Search for the cell housing the specified text and yield its [X, Y] center coordinate. 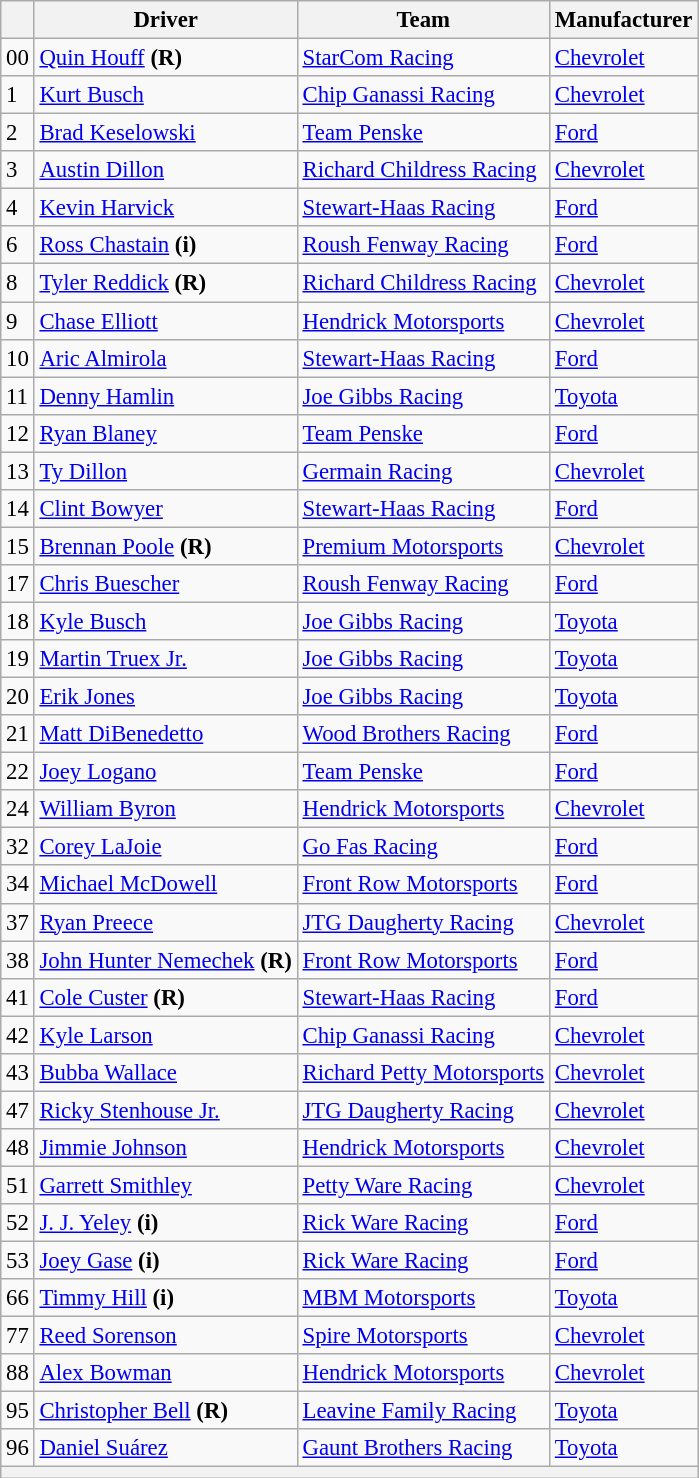
William Byron [166, 809]
22 [18, 772]
14 [18, 509]
11 [18, 396]
Ross Chastain (i) [166, 245]
15 [18, 546]
32 [18, 847]
21 [18, 734]
Joey Logano [166, 772]
Ryan Blaney [166, 433]
Premium Motorsports [423, 546]
34 [18, 885]
47 [18, 1110]
12 [18, 433]
Driver [166, 20]
88 [18, 1373]
Clint Bowyer [166, 509]
Kyle Busch [166, 621]
Ty Dillon [166, 471]
Petty Ware Racing [423, 1185]
43 [18, 1073]
17 [18, 584]
Joey Gase (i) [166, 1261]
42 [18, 1035]
Jimmie Johnson [166, 1148]
8 [18, 283]
Germain Racing [423, 471]
Go Fas Racing [423, 847]
MBM Motorsports [423, 1298]
Manufacturer [623, 20]
24 [18, 809]
Chase Elliott [166, 321]
Wood Brothers Racing [423, 734]
Daniel Suárez [166, 1449]
Kevin Harvick [166, 208]
Brad Keselowski [166, 133]
Richard Petty Motorsports [423, 1073]
38 [18, 960]
53 [18, 1261]
Christopher Bell (R) [166, 1411]
Leavine Family Racing [423, 1411]
Brennan Poole (R) [166, 546]
Bubba Wallace [166, 1073]
Alex Bowman [166, 1373]
Martin Truex Jr. [166, 659]
Aric Almirola [166, 358]
Garrett Smithley [166, 1185]
StarCom Racing [423, 58]
Erik Jones [166, 697]
37 [18, 922]
00 [18, 58]
10 [18, 358]
Matt DiBenedetto [166, 734]
Austin Dillon [166, 170]
Chris Buescher [166, 584]
Timmy Hill (i) [166, 1298]
4 [18, 208]
John Hunter Nemechek (R) [166, 960]
2 [18, 133]
96 [18, 1449]
77 [18, 1336]
Quin Houff (R) [166, 58]
Ryan Preece [166, 922]
Kyle Larson [166, 1035]
48 [18, 1148]
1 [18, 95]
Gaunt Brothers Racing [423, 1449]
Ricky Stenhouse Jr. [166, 1110]
19 [18, 659]
Corey LaJoie [166, 847]
Tyler Reddick (R) [166, 283]
3 [18, 170]
9 [18, 321]
Michael McDowell [166, 885]
51 [18, 1185]
J. J. Yeley (i) [166, 1223]
41 [18, 997]
Denny Hamlin [166, 396]
13 [18, 471]
95 [18, 1411]
66 [18, 1298]
Reed Sorenson [166, 1336]
6 [18, 245]
Spire Motorsports [423, 1336]
18 [18, 621]
52 [18, 1223]
Team [423, 20]
Kurt Busch [166, 95]
20 [18, 697]
Cole Custer (R) [166, 997]
